Capture the cell that displays the provided text and extract its (x, y) central coordinate. 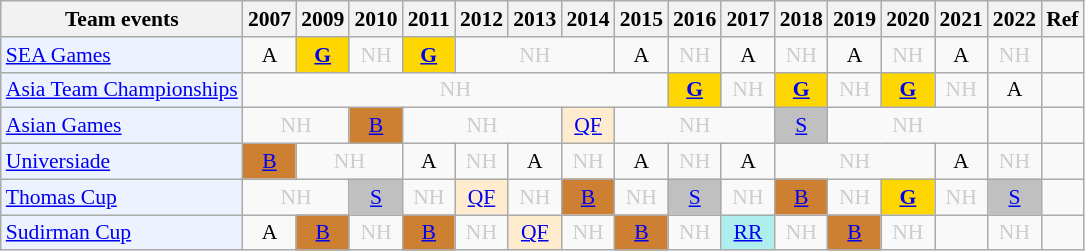
2017 (748, 19)
SEA Games (122, 55)
2011 (429, 19)
2007 (270, 19)
2009 (322, 19)
2022 (1014, 19)
2015 (642, 19)
Asian Games (122, 126)
RR (748, 233)
2014 (588, 19)
Team events (122, 19)
2010 (376, 19)
2012 (482, 19)
2016 (694, 19)
2021 (960, 19)
2013 (534, 19)
Sudirman Cup (122, 233)
Universiade (122, 162)
Thomas Cup (122, 197)
2018 (802, 19)
Asia Team Championships (122, 90)
Ref (1062, 19)
2019 (854, 19)
2020 (908, 19)
